Search for the cell housing the specified text and yield its [x, y] center coordinate. 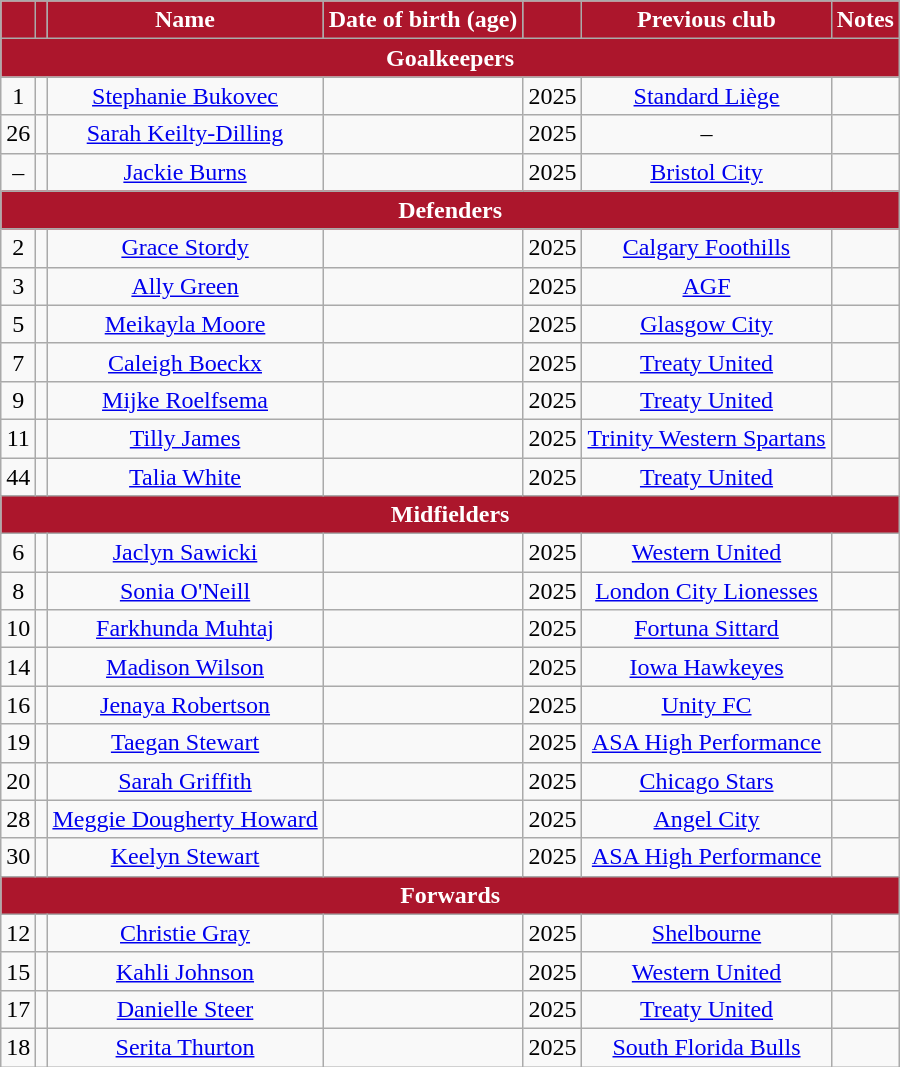
16 [18, 705]
Trinity Western Spartans [706, 438]
Tilly James [185, 438]
Fortuna Sittard [706, 629]
10 [18, 629]
Shelbourne [706, 933]
30 [18, 857]
Forwards [450, 895]
3 [18, 286]
Mijke Roelfsema [185, 400]
Keelyn Stewart [185, 857]
Sonia O'Neill [185, 591]
Unity FC [706, 705]
London City Lionesses [706, 591]
Defenders [450, 210]
5 [18, 324]
Standard Liège [706, 96]
Name [185, 20]
Midfielders [450, 515]
Ally Green [185, 286]
South Florida Bulls [706, 1047]
11 [18, 438]
1 [18, 96]
Calgary Foothills [706, 248]
Farkhunda Muhtaj [185, 629]
28 [18, 819]
Previous club [706, 20]
AGF [706, 286]
Notes [865, 20]
Jenaya Robertson [185, 705]
44 [18, 477]
Chicago Stars [706, 781]
18 [18, 1047]
8 [18, 591]
9 [18, 400]
7 [18, 362]
Madison Wilson [185, 667]
14 [18, 667]
Goalkeepers [450, 58]
Grace Stordy [185, 248]
17 [18, 1009]
26 [18, 134]
15 [18, 971]
Sarah Griffith [185, 781]
Danielle Steer [185, 1009]
Stephanie Bukovec [185, 96]
Sarah Keilty-Dilling [185, 134]
Angel City [706, 819]
2 [18, 248]
Iowa Hawkeyes [706, 667]
Taegan Stewart [185, 743]
12 [18, 933]
Meggie Dougherty Howard [185, 819]
Date of birth (age) [423, 20]
Talia White [185, 477]
19 [18, 743]
Christie Gray [185, 933]
Caleigh Boeckx [185, 362]
Kahli Johnson [185, 971]
Bristol City [706, 172]
Jaclyn Sawicki [185, 553]
Serita Thurton [185, 1047]
Jackie Burns [185, 172]
20 [18, 781]
Meikayla Moore [185, 324]
Glasgow City [706, 324]
6 [18, 553]
